Locate the cell with the specified text and output its [x, y] center coordinate. 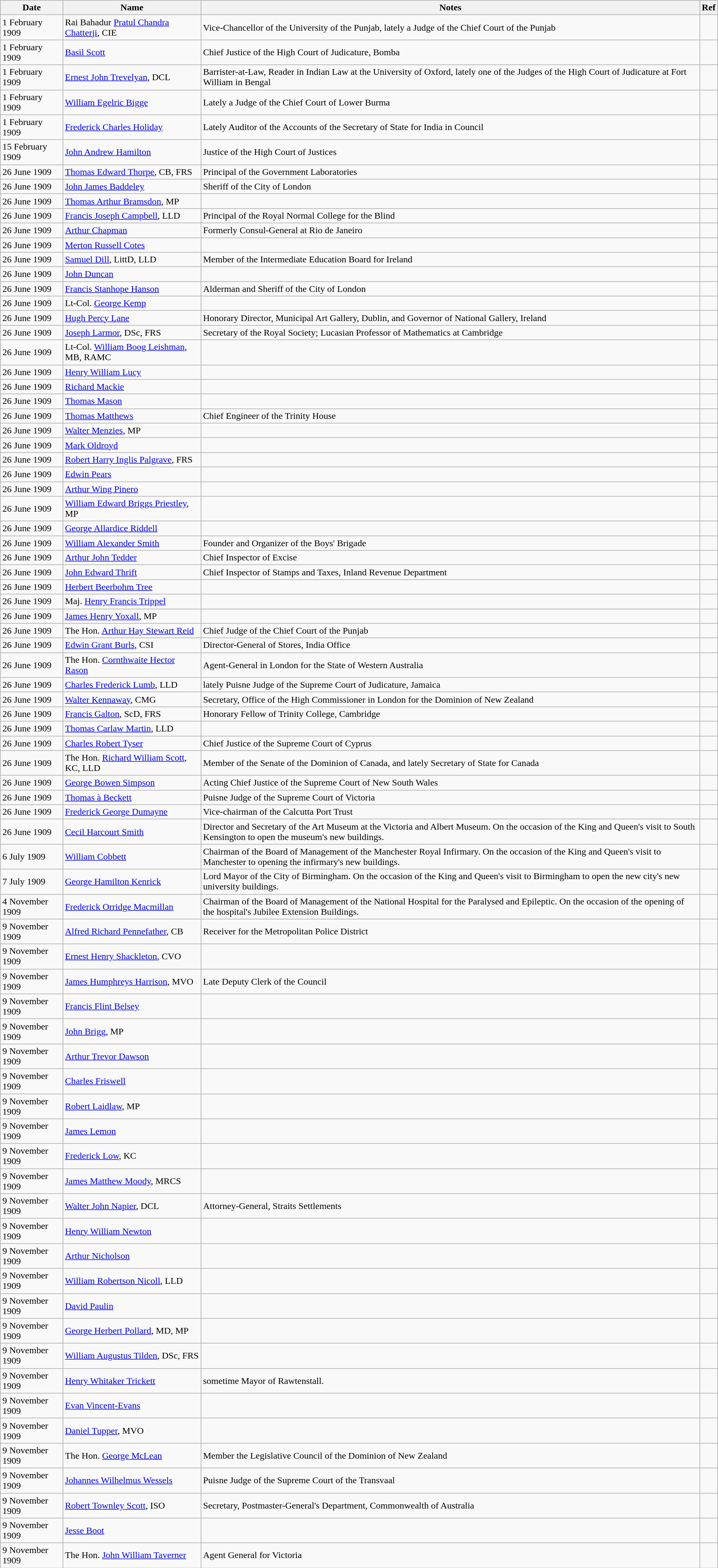
Honorary Director, Municipal Art Gallery, Dublin, and Governor of National Gallery, Ireland [450, 318]
Joseph Larmor, DSc, FRS [132, 333]
Chief Inspector of Excise [450, 558]
Frederick Charles Holiday [132, 127]
Francis Joseph Campbell, LLD [132, 216]
William Augustus Tilden, DSc, FRS [132, 1356]
Edwin Grant Burls, CSI [132, 645]
Lately Auditor of the Accounts of the Secretary of State for India in Council [450, 127]
Notes [450, 8]
4 November 1909 [31, 907]
Chief Justice of the High Court of Judicature, Bomba [450, 52]
Formerly Consul-General at Rio de Janeiro [450, 230]
Charles Robert Tyser [132, 743]
Principal of the Government Laboratories [450, 172]
Member of the Intermediate Education Board for Ireland [450, 260]
Frederick George Dumayne [132, 812]
James Matthew Moody, MRCS [132, 1181]
Merton Russell Cotes [132, 245]
The Hon. Richard William Scott, KC, LLD [132, 763]
Chief Judge of the Chief Court of the Punjab [450, 631]
Agent-General in London for the State of Western Australia [450, 665]
Robert Townley Scott, ISO [132, 1505]
Director-General of Stores, India Office [450, 645]
John James Baddeley [132, 186]
John Andrew Hamilton [132, 152]
Edwin Pears [132, 474]
Lately a Judge of the Chief Court of Lower Burma [450, 102]
Thomas Edward Thorpe, CB, FRS [132, 172]
Founder and Organizer of the Boys' Brigade [450, 543]
Herbert Beerbohm Tree [132, 587]
lately Puisne Judge of the Supreme Court of Judicature, Jamaica [450, 685]
Henry Whitaker Trickett [132, 1381]
Jesse Boot [132, 1530]
Acting Chief Justice of the Supreme Court of New South Wales [450, 783]
Puisne Judge of the Supreme Court of Victoria [450, 797]
Lt-Col. William Boog Leishman, MB, RAMC [132, 352]
Arthur John Tedder [132, 558]
Francis Galton, ScD, FRS [132, 714]
Chief Justice of the Supreme Court of Cyprus [450, 743]
Robert Laidlaw, MP [132, 1106]
Charles Frederick Lumb, LLD [132, 685]
Robert Harry Inglis Palgrave, FRS [132, 460]
Walter Kennaway, CMG [132, 699]
Attorney-General, Straits Settlements [450, 1206]
Agent General for Victoria [450, 1556]
Walter Menzies, MP [132, 430]
John Brigg, MP [132, 1031]
Thomas Mason [132, 401]
Evan Vincent-Evans [132, 1405]
Samuel Dill, LittD, LLD [132, 260]
Arthur Nicholson [132, 1256]
The Hon. Cornthwaite Hector Rason [132, 665]
William Edward Briggs Priestley, MP [132, 509]
Late Deputy Clerk of the Council [450, 981]
Arthur Wing Pinero [132, 489]
Ernest Henry Shackleton, CVO [132, 957]
Alderman and Sheriff of the City of London [450, 289]
Secretary of the Royal Society; Lucasian Professor of Mathematics at Cambridge [450, 333]
Arthur Chapman [132, 230]
James Lemon [132, 1132]
Frederick Low, KC [132, 1156]
Vice-chairman of the Calcutta Port Trust [450, 812]
Sheriff of the City of London [450, 186]
William Alexander Smith [132, 543]
Chief Engineer of the Trinity House [450, 416]
John Duncan [132, 274]
Date [31, 8]
Thomas à Beckett [132, 797]
Mark Oldroyd [132, 445]
George Allardice Riddell [132, 529]
Lord Mayor of the City of Birmingham. On the occasion of the King and Queen's visit to Birmingham to open the new city's new university buildings. [450, 881]
Thomas Carlaw Martin, LLD [132, 728]
Honorary Fellow of Trinity College, Cambridge [450, 714]
Chief Inspector of Stamps and Taxes, Inland Revenue Department [450, 572]
Secretary, Postmaster-General's Department, Commonwealth of Australia [450, 1505]
Rai Bahadur Pratul Chandra Chatterji, CIE [132, 28]
James Henry Yoxall, MP [132, 616]
6 July 1909 [31, 857]
Member of the Senate of the Dominion of Canada, and lately Secretary of State for Canada [450, 763]
Thomas Arthur Bramsdon, MP [132, 201]
Name [132, 8]
Johannes Wilhelmus Wessels [132, 1481]
Francis Flint Belsey [132, 1006]
Frederick Orridge Macmillan [132, 907]
Richard Mackie [132, 387]
William Egelric Bigge [132, 102]
Ref [709, 8]
David Paulin [132, 1306]
Justice of the High Court of Justices [450, 152]
Charles Friswell [132, 1081]
George Herbert Pollard, MD, MP [132, 1331]
George Bowen Simpson [132, 783]
Hugh Percy Lane [132, 318]
George Hamilton Kenrick [132, 881]
The Hon. John William Taverner [132, 1556]
James Humphreys Harrison, MVO [132, 981]
Arthur Trevor Dawson [132, 1056]
Secretary, Office of the High Commissioner in London for the Dominion of New Zealand [450, 699]
Ernest John Trevelyan, DCL [132, 77]
sometime Mayor of Rawtenstall. [450, 1381]
Puisne Judge of the Supreme Court of the Transvaal [450, 1481]
Cecil Harcourt Smith [132, 832]
John Edward Thrift [132, 572]
The Hon. George McLean [132, 1455]
The Hon. Arthur Hay Stewart Reid [132, 631]
Lt-Col. George Kemp [132, 303]
William Cobbett [132, 857]
William Robertson Nicoll, LLD [132, 1281]
Thomas Matthews [132, 416]
Vice-Chancellor of the University of the Punjab, lately a Judge of the Chief Court of the Punjab [450, 28]
Francis Stanhope Hanson [132, 289]
Maj. Henry Francis Trippel [132, 601]
Alfred Richard Pennefather, CB [132, 931]
7 July 1909 [31, 881]
Henry William Lucy [132, 372]
Henry William Newton [132, 1231]
Member the Legislative Council of the Dominion of New Zealand [450, 1455]
Daniel Tupper, MVO [132, 1431]
Principal of the Royal Normal College for the Blind [450, 216]
Basil Scott [132, 52]
Receiver for the Metropolitan Police District [450, 931]
15 February 1909 [31, 152]
Walter John Napier, DCL [132, 1206]
